Output the [x, y] coordinate of the center of the cell containing the given text.  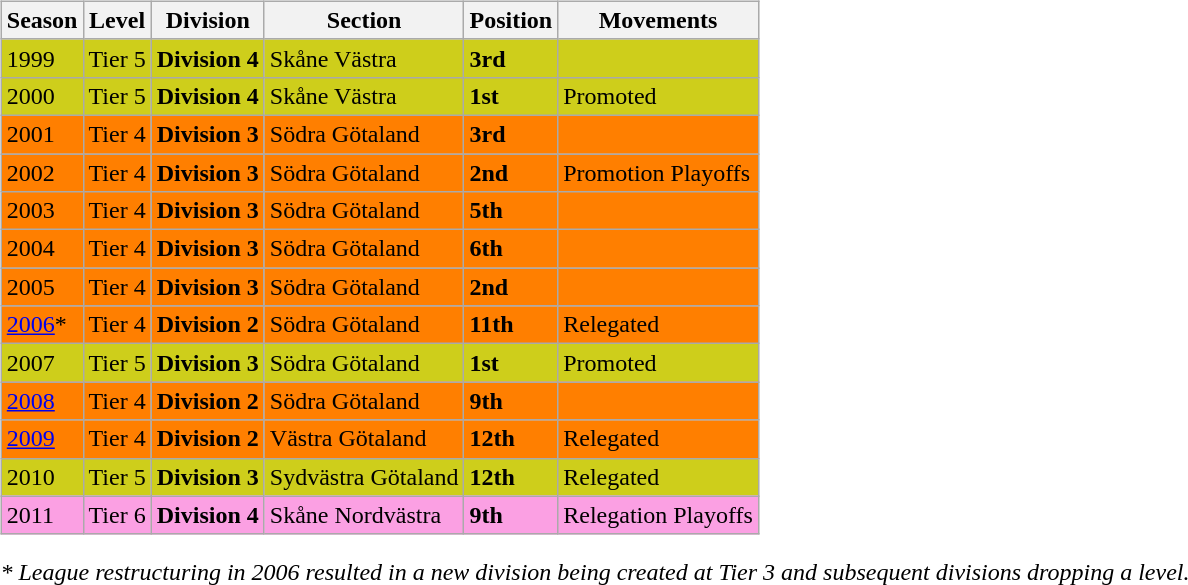
5th [511, 211]
Division [208, 20]
Movements [658, 20]
2001 [42, 134]
2005 [42, 287]
2008 [42, 401]
2003 [42, 211]
Level [117, 20]
2004 [42, 249]
2009 [42, 439]
Relegation Playoffs [658, 515]
1999 [42, 58]
Skåne Nordvästra [364, 515]
2011 [42, 515]
Promotion Playoffs [658, 173]
11th [511, 325]
Position [511, 20]
Sydvästra Götaland [364, 477]
2002 [42, 173]
2006* [42, 325]
Västra Götaland [364, 439]
2000 [42, 96]
2007 [42, 363]
Section [364, 20]
Tier 6 [117, 515]
Season [42, 20]
6th [511, 249]
2010 [42, 477]
